Output the (x, y) coordinate of the center of the cell containing the given text.  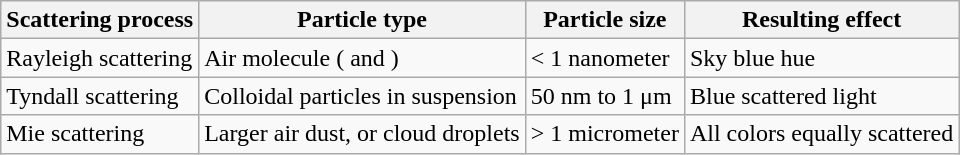
Resulting effect (821, 20)
Colloidal particles in suspension (362, 96)
Air molecule ( and ) (362, 58)
Blue scattered light (821, 96)
Scattering process (100, 20)
Sky blue hue (821, 58)
All colors equally scattered (821, 134)
Particle size (604, 20)
Rayleigh scattering (100, 58)
Particle type (362, 20)
Tyndall scattering (100, 96)
> 1 micrometer (604, 134)
< 1 nanometer (604, 58)
50 nm to 1 μm (604, 96)
Larger air dust, or cloud droplets (362, 134)
Mie scattering (100, 134)
